Scan for the cell matching the given text and deliver its (X, Y) coordinate at center. 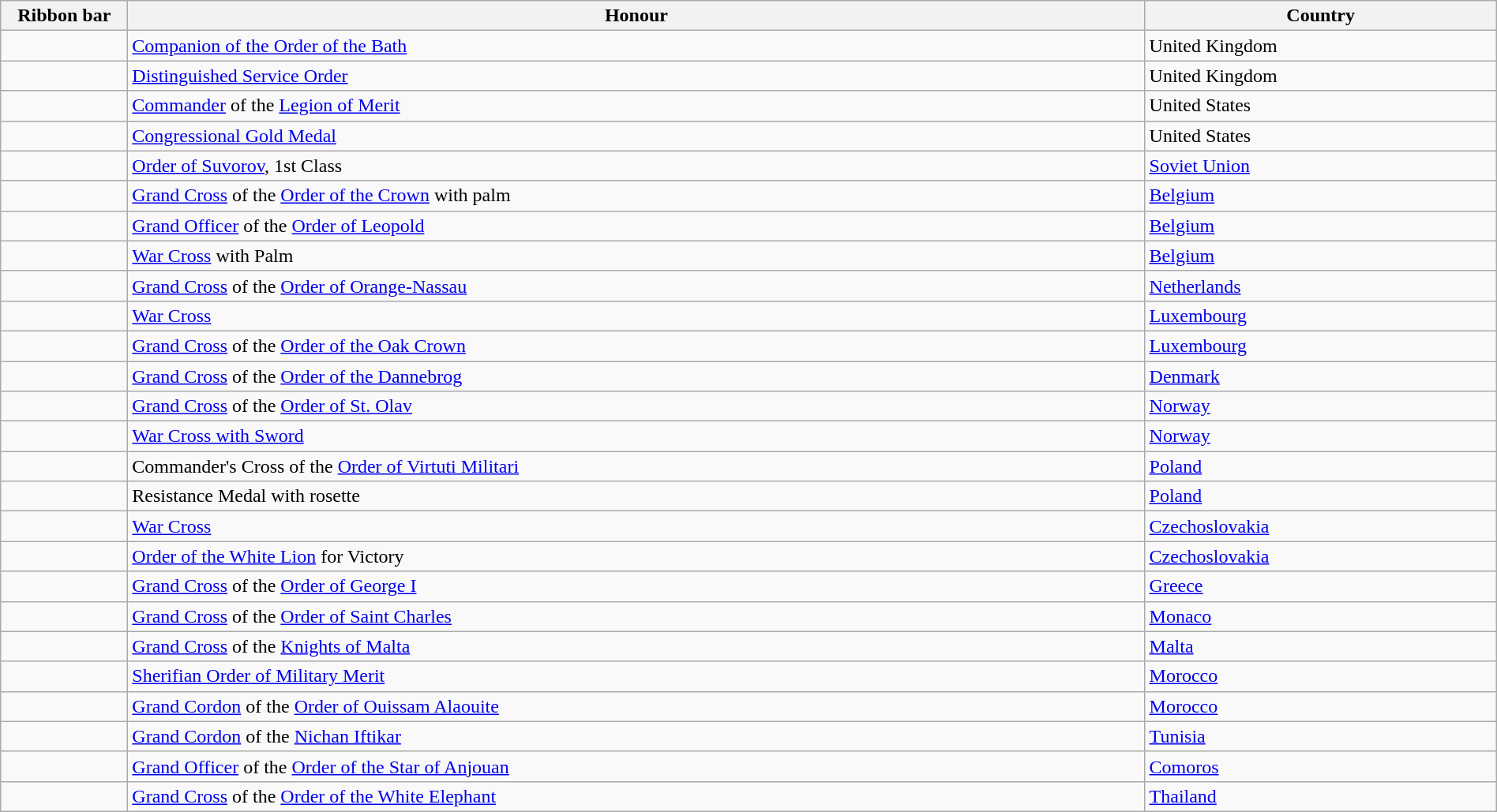
Grand Cross of the Order of George I (636, 586)
Distinguished Service Order (636, 76)
Ribbon bar (65, 16)
Greece (1320, 586)
Congressional Gold Medal (636, 136)
Soviet Union (1320, 166)
Malta (1320, 646)
War Cross with Sword (636, 436)
Netherlands (1320, 286)
War Cross with Palm (636, 256)
Monaco (1320, 616)
Grand Cordon of the Order of Ouissam Alaouite (636, 706)
Order of Suvorov, 1st Class (636, 166)
Country (1320, 16)
Grand Cross of the Order of the Crown with palm (636, 196)
Grand Cross of the Knights of Malta (636, 646)
Commander of the Legion of Merit (636, 106)
Grand Officer of the Order of Leopold (636, 226)
Sherifian Order of Military Merit (636, 676)
Resistance Medal with rosette (636, 496)
Denmark (1320, 376)
Grand Cross of the Order of St. Olav (636, 406)
Grand Cross of the Order of the Oak Crown (636, 346)
Grand Cross of the Order of the Dannebrog (636, 376)
Commander's Cross of the Order of Virtuti Militari (636, 466)
Thailand (1320, 796)
Tunisia (1320, 736)
Grand Cross of the Order of the White Elephant (636, 796)
Honour (636, 16)
Companion of the Order of the Bath (636, 46)
Order of the White Lion for Victory (636, 556)
Grand Cross of the Order of Orange-Nassau (636, 286)
Grand Cordon of the Nichan Iftikar (636, 736)
Grand Cross of the Order of Saint Charles (636, 616)
Grand Officer of the Order of the Star of Anjouan (636, 766)
Comoros (1320, 766)
